Return the [x, y] coordinate for the center point of the cell that contains the specified text.  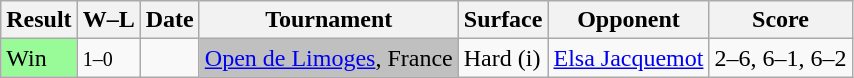
Opponent [628, 20]
Elsa Jacquemot [628, 58]
Surface [503, 20]
Win [39, 58]
W–L [108, 20]
Tournament [328, 20]
1–0 [108, 58]
2–6, 6–1, 6–2 [780, 58]
Hard (i) [503, 58]
Open de Limoges, France [328, 58]
Date [170, 20]
Score [780, 20]
Result [39, 20]
